Determine the [x, y] coordinate at the center of the cell enclosing the given text.  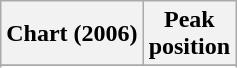
Chart (2006) [72, 34]
Peakposition [189, 34]
